Scan for the cell matching the given text and deliver its [X, Y] coordinate at center. 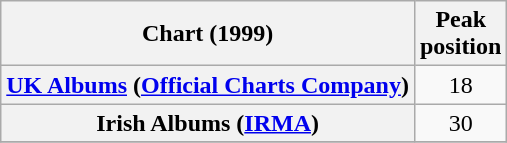
Irish Albums (IRMA) [208, 123]
30 [460, 123]
UK Albums (Official Charts Company) [208, 85]
Chart (1999) [208, 34]
Peakposition [460, 34]
18 [460, 85]
